Detect which cell encompasses the target text, then output its (X, Y) center coordinate. 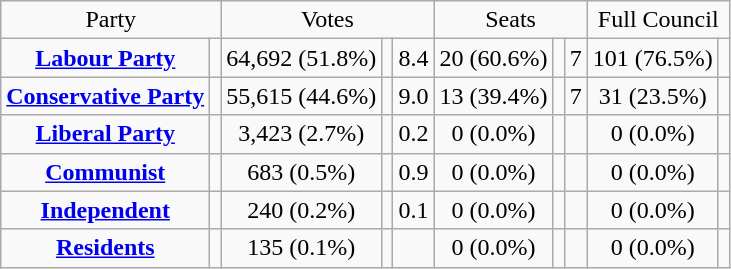
31 (23.5%) (652, 96)
683 (0.5%) (302, 172)
55,615 (44.6%) (302, 96)
Labour Party (106, 58)
Liberal Party (106, 134)
8.4 (414, 58)
0.2 (414, 134)
Seats (510, 20)
20 (60.6%) (494, 58)
Residents (106, 248)
0.9 (414, 172)
Communist (106, 172)
3,423 (2.7%) (302, 134)
9.0 (414, 96)
135 (0.1%) (302, 248)
Votes (328, 20)
64,692 (51.8%) (302, 58)
Conservative Party (106, 96)
13 (39.4%) (494, 96)
Independent (106, 210)
101 (76.5%) (652, 58)
Full Council (658, 20)
240 (0.2%) (302, 210)
Party (111, 20)
0.1 (414, 210)
